Search for the cell housing the specified text and yield its [x, y] center coordinate. 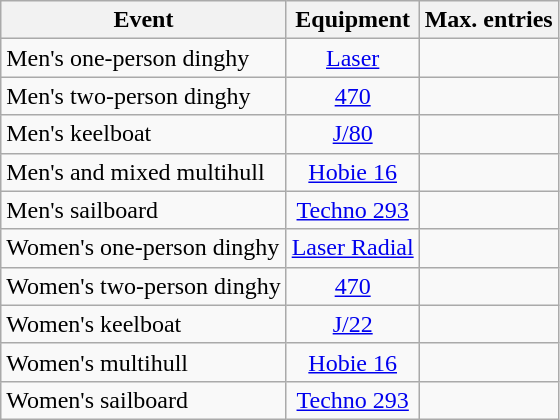
Men's sailboard [144, 210]
Men's two-person dinghy [144, 96]
Max. entries [488, 20]
Event [144, 20]
Women's multihull [144, 362]
Women's sailboard [144, 400]
Women's two-person dinghy [144, 286]
Men's keelboat [144, 134]
Laser Radial [352, 248]
J/80 [352, 134]
Men's one-person dinghy [144, 58]
Equipment [352, 20]
Men's and mixed multihull [144, 172]
J/22 [352, 324]
Women's one-person dinghy [144, 248]
Laser [352, 58]
Women's keelboat [144, 324]
